Scan for the cell matching the given text and deliver its [x, y] coordinate at center. 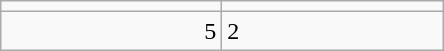
2 [332, 31]
5 [112, 31]
